Determine the [X, Y] coordinate at the center of the cell enclosing the given text.  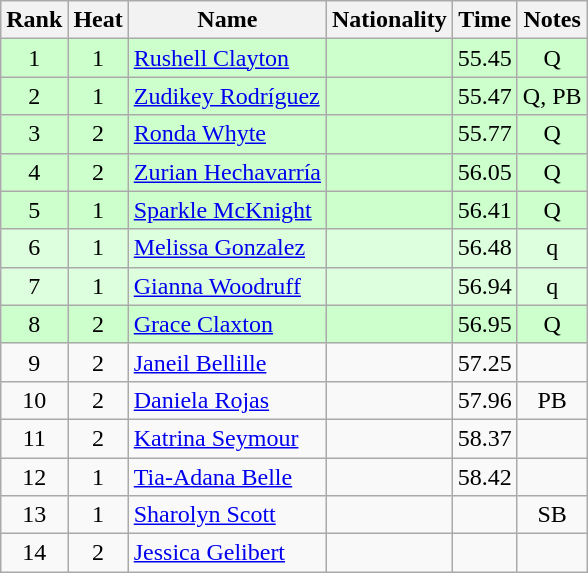
56.95 [484, 324]
Sharolyn Scott [227, 515]
SB [552, 515]
58.37 [484, 438]
Tia-Adana Belle [227, 477]
Katrina Seymour [227, 438]
Janeil Bellille [227, 362]
12 [34, 477]
14 [34, 553]
5 [34, 210]
Rushell Clayton [227, 58]
Gianna Woodruff [227, 286]
Zudikey Rodríguez [227, 96]
8 [34, 324]
56.94 [484, 286]
7 [34, 286]
Grace Claxton [227, 324]
56.41 [484, 210]
55.47 [484, 96]
Daniela Rojas [227, 400]
4 [34, 172]
57.25 [484, 362]
Melissa Gonzalez [227, 248]
13 [34, 515]
55.45 [484, 58]
3 [34, 134]
Nationality [390, 20]
10 [34, 400]
56.48 [484, 248]
57.96 [484, 400]
Time [484, 20]
9 [34, 362]
58.42 [484, 477]
6 [34, 248]
Q, PB [552, 96]
Name [227, 20]
Ronda Whyte [227, 134]
PB [552, 400]
Notes [552, 20]
55.77 [484, 134]
Zurian Hechavarría [227, 172]
Rank [34, 20]
Jessica Gelibert [227, 553]
Heat [98, 20]
11 [34, 438]
56.05 [484, 172]
Sparkle McKnight [227, 210]
